From the cell containing the given text, extract its center point as [X, Y] coordinate. 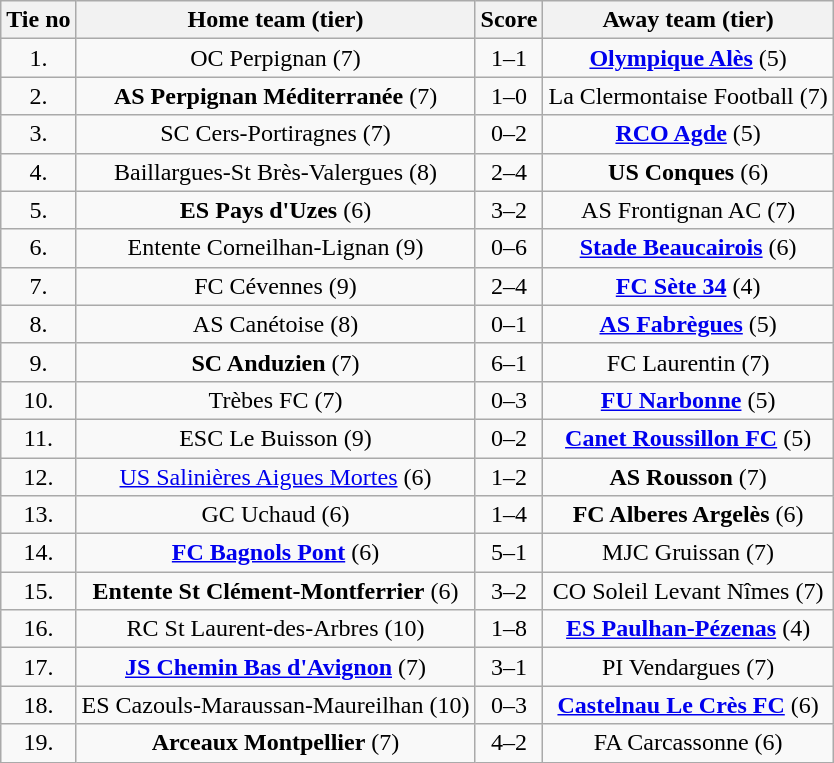
3. [38, 134]
Entente Corneilhan-Lignan (9) [276, 248]
Score [509, 20]
1–8 [509, 629]
3–1 [509, 667]
FC Alberes Argelès (6) [688, 515]
18. [38, 705]
1–2 [509, 477]
1–4 [509, 515]
ES Paulhan-Pézenas (4) [688, 629]
Arceaux Montpellier (7) [276, 743]
Stade Beaucairois (6) [688, 248]
ES Pays d'Uzes (6) [276, 210]
AS Canétoise (8) [276, 324]
Entente St Clément-Montferrier (6) [276, 591]
7. [38, 286]
La Clermontaise Football (7) [688, 96]
MJC Gruissan (7) [688, 553]
AS Fabrègues (5) [688, 324]
Canet Roussillon FC (5) [688, 438]
Away team (tier) [688, 20]
FA Carcassonne (6) [688, 743]
8. [38, 324]
14. [38, 553]
ES Cazouls-Maraussan-Maureilhan (10) [276, 705]
Baillargues-St Brès-Valergues (8) [276, 172]
PI Vendargues (7) [688, 667]
Trèbes FC (7) [276, 400]
SC Anduzien (7) [276, 362]
GC Uchaud (6) [276, 515]
Olympique Alès (5) [688, 58]
AS Perpignan Méditerranée (7) [276, 96]
0–1 [509, 324]
5–1 [509, 553]
5. [38, 210]
15. [38, 591]
Castelnau Le Crès FC (6) [688, 705]
FC Cévennes (9) [276, 286]
17. [38, 667]
1–0 [509, 96]
12. [38, 477]
RCO Agde (5) [688, 134]
OC Perpignan (7) [276, 58]
9. [38, 362]
FC Bagnols Pont (6) [276, 553]
11. [38, 438]
FC Laurentin (7) [688, 362]
4. [38, 172]
6–1 [509, 362]
Home team (tier) [276, 20]
CO Soleil Levant Nîmes (7) [688, 591]
4–2 [509, 743]
RC St Laurent-des-Arbres (10) [276, 629]
AS Rousson (7) [688, 477]
1. [38, 58]
AS Frontignan AC (7) [688, 210]
US Conques (6) [688, 172]
19. [38, 743]
16. [38, 629]
FU Narbonne (5) [688, 400]
ESC Le Buisson (9) [276, 438]
FC Sète 34 (4) [688, 286]
0–6 [509, 248]
US Salinières Aigues Mortes (6) [276, 477]
6. [38, 248]
10. [38, 400]
Tie no [38, 20]
JS Chemin Bas d'Avignon (7) [276, 667]
SC Cers-Portiragnes (7) [276, 134]
2. [38, 96]
13. [38, 515]
1–1 [509, 58]
